Determine the [X, Y] coordinate at the center of the cell enclosing the given text.  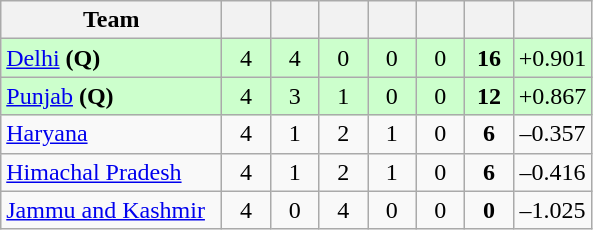
Delhi (Q) [112, 58]
Jammu and Kashmir [112, 210]
–1.025 [552, 210]
–0.357 [552, 134]
Punjab (Q) [112, 96]
Team [112, 20]
–0.416 [552, 172]
+0.867 [552, 96]
Himachal Pradesh [112, 172]
Haryana [112, 134]
+0.901 [552, 58]
3 [294, 96]
12 [490, 96]
16 [490, 58]
